Scan for the cell matching the given text and deliver its [X, Y] coordinate at center. 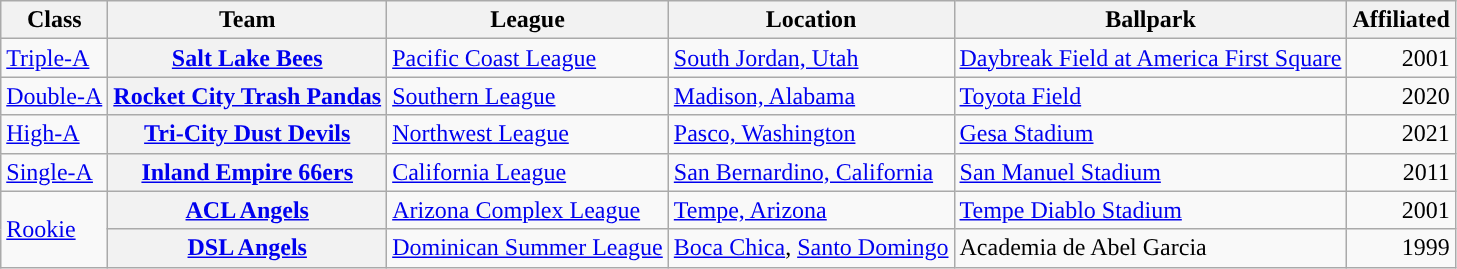
Location [811, 20]
Pasco, Washington [811, 134]
Rookie [54, 229]
Madison, Alabama [811, 96]
Daybreak Field at America First Square [1150, 58]
League [528, 20]
Tempe, Arizona [811, 210]
DSL Angels [248, 248]
San Bernardino, California [811, 172]
2021 [1401, 134]
Dominican Summer League [528, 248]
ACL Angels [248, 210]
South Jordan, Utah [811, 58]
Team [248, 20]
1999 [1401, 248]
Tempe Diablo Stadium [1150, 210]
Double-A [54, 96]
Rocket City Trash Pandas [248, 96]
Boca Chica, Santo Domingo [811, 248]
Ballpark [1150, 20]
California League [528, 172]
Northwest League [528, 134]
Salt Lake Bees [248, 58]
High-A [54, 134]
2011 [1401, 172]
Inland Empire 66ers [248, 172]
Affiliated [1401, 20]
Single-A [54, 172]
Tri-City Dust Devils [248, 134]
2020 [1401, 96]
Arizona Complex League [528, 210]
Toyota Field [1150, 96]
Academia de Abel Garcia [1150, 248]
Southern League [528, 96]
Pacific Coast League [528, 58]
Triple-A [54, 58]
Gesa Stadium [1150, 134]
Class [54, 20]
San Manuel Stadium [1150, 172]
